Return [X, Y] of the center of cell containing provided text 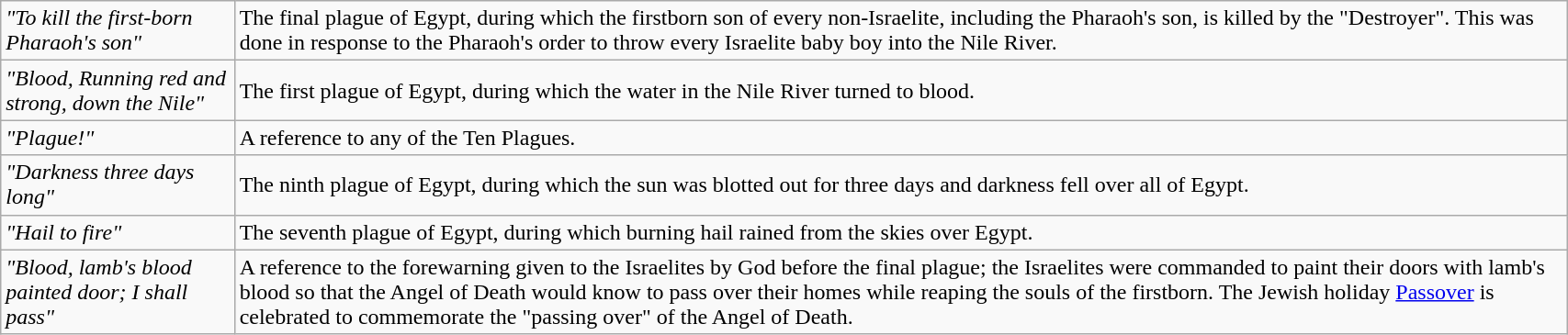
"To kill the first-born Pharaoh's son" [118, 31]
"Darkness three days long" [118, 185]
The seventh plague of Egypt, during which burning hail rained from the skies over Egypt. [900, 232]
A reference to any of the Ten Plagues. [900, 138]
"Blood, Running red and strong, down the Nile" [118, 90]
The first plague of Egypt, during which the water in the Nile River turned to blood. [900, 90]
The ninth plague of Egypt, during which the sun was blotted out for three days and darkness fell over all of Egypt. [900, 185]
"Plague!" [118, 138]
"Hail to fire" [118, 232]
"Blood, lamb's blood painted door; I shall pass" [118, 292]
